Provide the (x, y) coordinate of the cell's center where the given text is located.  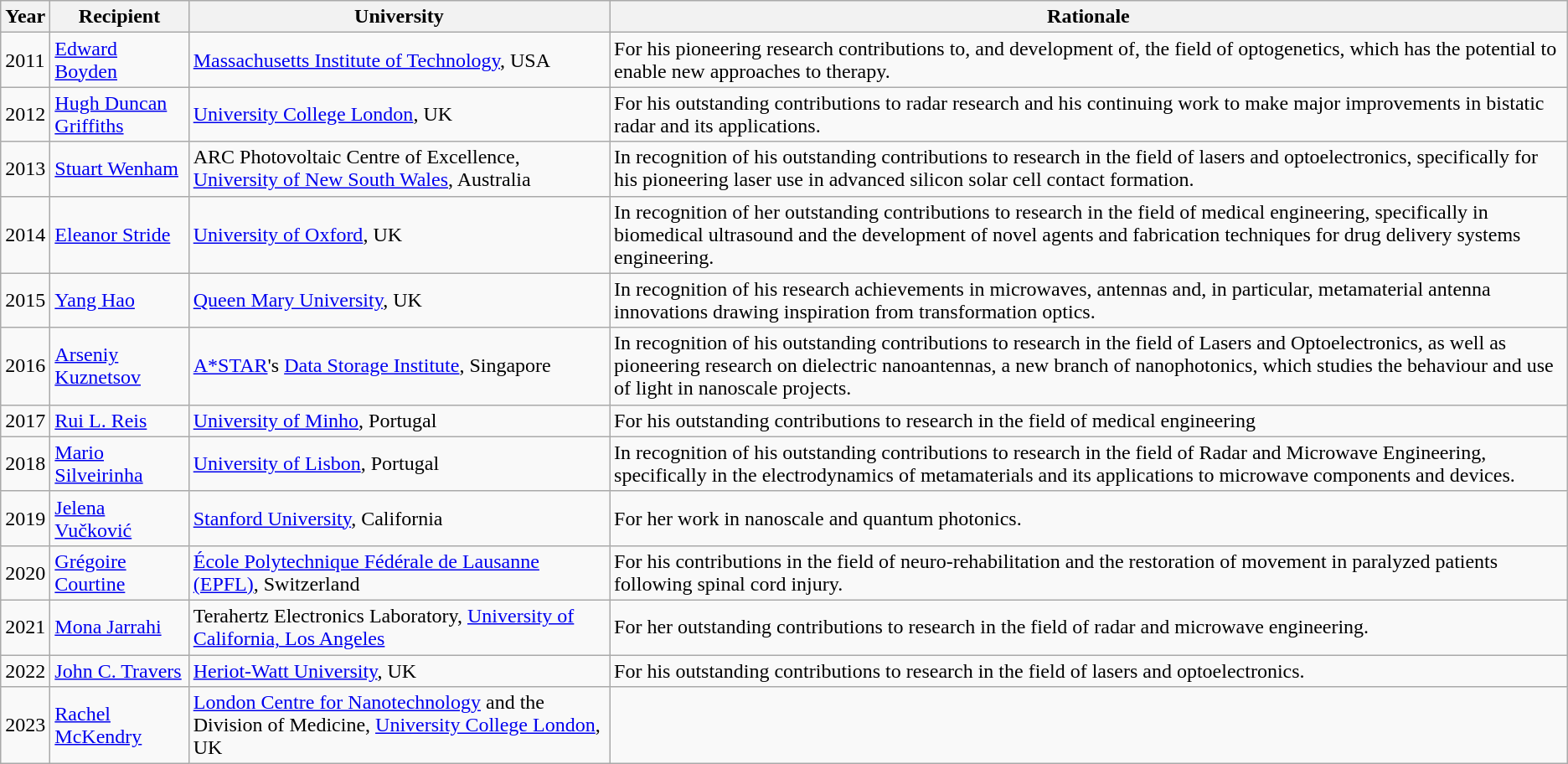
Rationale (1089, 17)
Recipient (119, 17)
2013 (25, 169)
London Centre for Nanotechnology and the Division of Medicine, University College London, UK (399, 725)
Hugh Duncan Griffiths (119, 114)
John C. Travers (119, 671)
University College London, UK (399, 114)
University (399, 17)
École Polytechnique Fédérale de Lausanne (EPFL), Switzerland (399, 573)
2023 (25, 725)
University of Lisbon, Portugal (399, 464)
Mona Jarrahi (119, 627)
Year (25, 17)
2017 (25, 421)
Rui L. Reis (119, 421)
For his contributions in the field of neuro-rehabilitation and the restoration of movement in paralyzed patients following spinal cord injury. (1089, 573)
2020 (25, 573)
Heriot-Watt University, UK (399, 671)
For her outstanding contributions to research in the field of radar and microwave engineering. (1089, 627)
2021 (25, 627)
Arseniy Kuznetsov (119, 366)
2018 (25, 464)
For his outstanding contributions to radar research and his continuing work to make major improvements in bistatic radar and its applications. (1089, 114)
A*STAR's Data Storage Institute, Singapore (399, 366)
Rachel McKendry (119, 725)
For his outstanding contributions to research in the field of medical engineering (1089, 421)
ARC Photovoltaic Centre of Excellence, University of New South Wales, Australia (399, 169)
Grégoire Courtine (119, 573)
Yang Hao (119, 300)
Massachusetts Institute of Technology, USA (399, 60)
University of Oxford, UK (399, 235)
Edward Boyden (119, 60)
University of Minho, Portugal (399, 421)
Queen Mary University, UK (399, 300)
For his outstanding contributions to research in the field of lasers and optoelectronics. (1089, 671)
Stanford University, California (399, 518)
Stuart Wenham (119, 169)
2015 (25, 300)
Terahertz Electronics Laboratory, University of California, Los Angeles (399, 627)
2014 (25, 235)
2016 (25, 366)
2022 (25, 671)
2011 (25, 60)
2012 (25, 114)
2019 (25, 518)
Eleanor Stride (119, 235)
Jelena Vučković (119, 518)
Mario Silveirinha (119, 464)
For her work in nanoscale and quantum photonics. (1089, 518)
